Capture the cell that displays the provided text and extract its (X, Y) central coordinate. 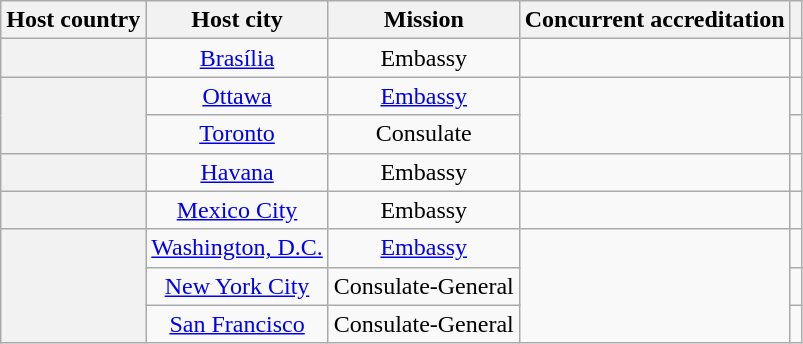
Ottawa (237, 96)
San Francisco (237, 324)
Toronto (237, 134)
Brasília (237, 58)
Washington, D.C. (237, 248)
New York City (237, 286)
Mission (424, 20)
Concurrent accreditation (654, 20)
Host country (74, 20)
Consulate (424, 134)
Havana (237, 172)
Mexico City (237, 210)
Host city (237, 20)
